Output the [X, Y] coordinate of the center of the cell containing the given text.  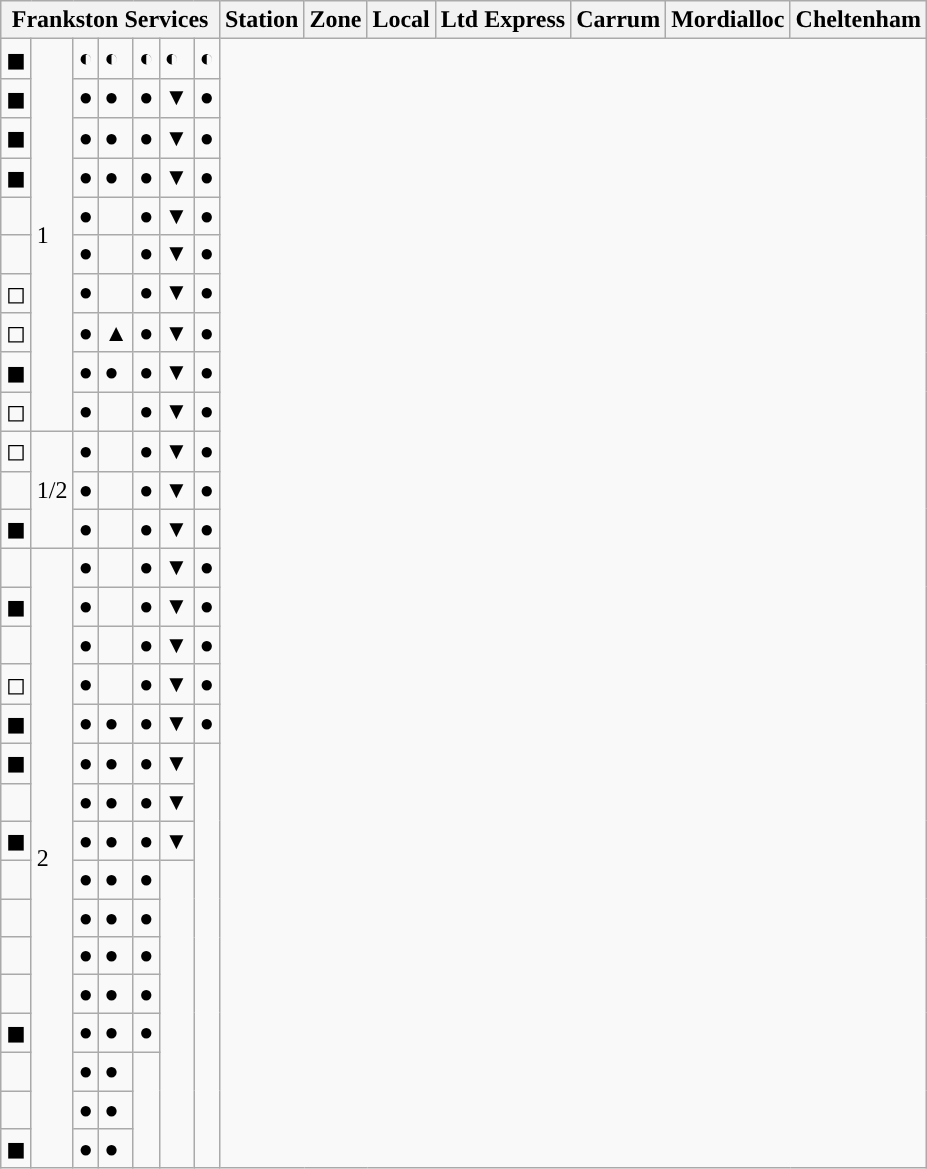
▲ [116, 333]
1/2 [52, 490]
Frankston Services [110, 20]
2 [52, 859]
Zone [336, 20]
Cheltenham [858, 20]
1 [52, 236]
Station [261, 20]
Local [401, 20]
Carrum [618, 20]
Ltd Express [502, 20]
Mordialloc [728, 20]
